Identify which cell holds the provided text, then report its [X, Y] central coordinate. 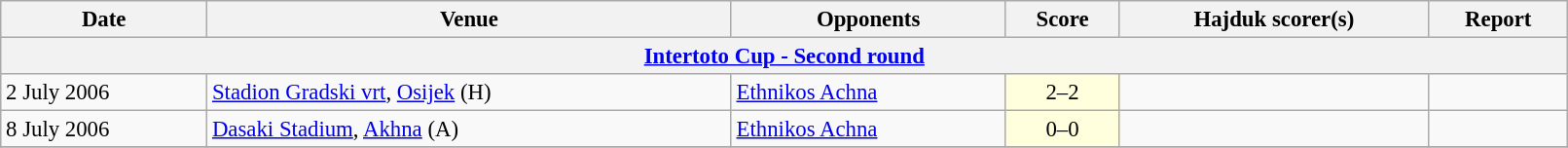
Intertoto Cup - Second round [784, 56]
Hajduk scorer(s) [1274, 19]
Stadion Gradski vrt, Osijek (H) [469, 92]
Score [1063, 19]
8 July 2006 [104, 129]
2 July 2006 [104, 92]
0–0 [1063, 129]
Dasaki Stadium, Akhna (A) [469, 129]
Date [104, 19]
Opponents [868, 19]
Report [1499, 19]
2–2 [1063, 92]
Venue [469, 19]
